Identify which cell holds the provided text, then report its [x, y] central coordinate. 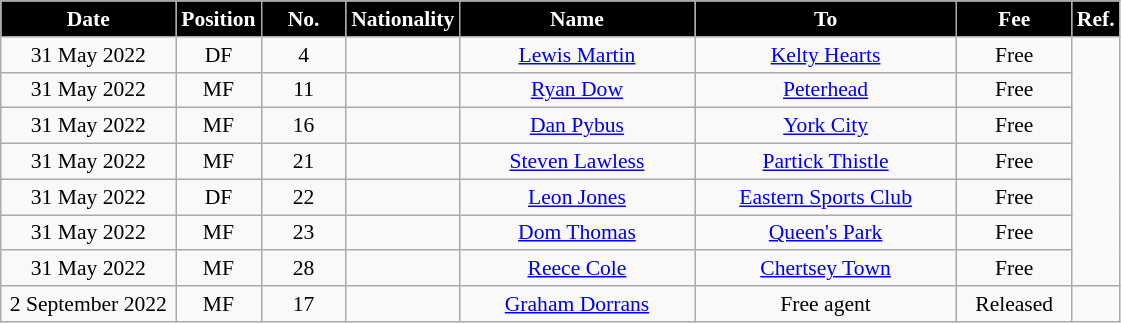
16 [304, 126]
21 [304, 162]
Leon Jones [576, 197]
Free agent [826, 304]
Steven Lawless [576, 162]
Date [88, 19]
Peterhead [826, 90]
Lewis Martin [576, 55]
Name [576, 19]
28 [304, 269]
17 [304, 304]
Ryan Dow [576, 90]
Reece Cole [576, 269]
Position [218, 19]
23 [304, 233]
Fee [1014, 19]
2 September 2022 [88, 304]
Chertsey Town [826, 269]
Partick Thistle [826, 162]
11 [304, 90]
Graham Dorrans [576, 304]
Dan Pybus [576, 126]
22 [304, 197]
To [826, 19]
Queen's Park [826, 233]
Eastern Sports Club [826, 197]
York City [826, 126]
Kelty Hearts [826, 55]
Dom Thomas [576, 233]
Released [1014, 304]
4 [304, 55]
Nationality [402, 19]
Ref. [1096, 19]
No. [304, 19]
